Extract the [X, Y] coordinate from the center of the cell holding the provided text.  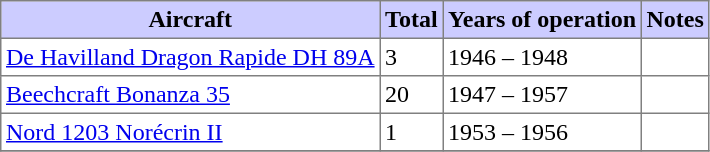
1953 – 1956 [542, 132]
1947 – 1957 [542, 95]
Years of operation [542, 20]
1 [412, 132]
Aircraft [190, 20]
20 [412, 95]
3 [412, 57]
Total [412, 20]
Notes [675, 20]
Nord 1203 Norécrin II [190, 132]
Beechcraft Bonanza 35 [190, 95]
De Havilland Dragon Rapide DH 89A [190, 57]
1946 – 1948 [542, 57]
